Pinpoint the cell where the given text exists, returning its (x, y) midpoint coordinate. 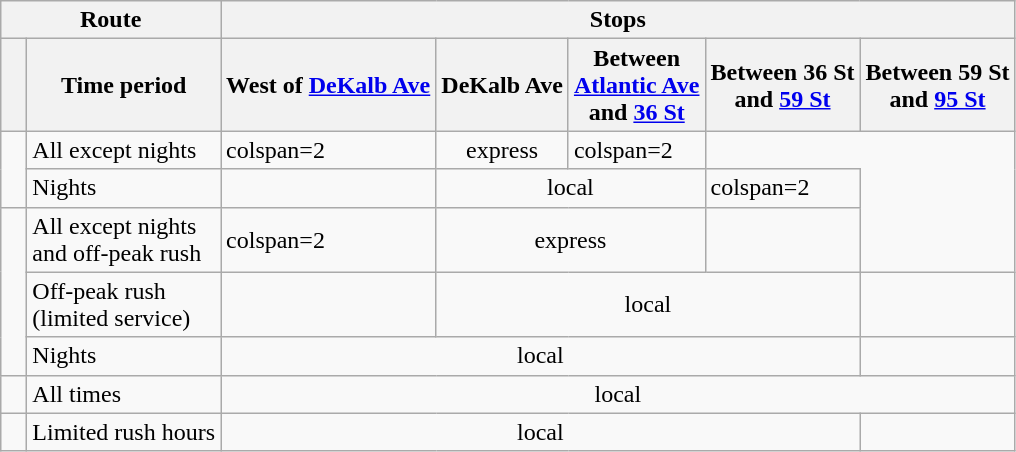
DeKalb Ave (502, 85)
All except nights (124, 150)
Time period (124, 85)
All except nightsand off-peak rush (124, 240)
Stops (618, 20)
West of DeKalb Ave (328, 85)
Between 36 Stand 59 St (782, 85)
Between Atlantic Aveand 36 St (636, 85)
Limited rush hours (124, 432)
Between 59 Stand 95 St (938, 85)
All times (124, 394)
Off-peak rush(limited service) (124, 304)
Route (111, 20)
